Output the (x, y) coordinate of the center of the cell containing the given text.  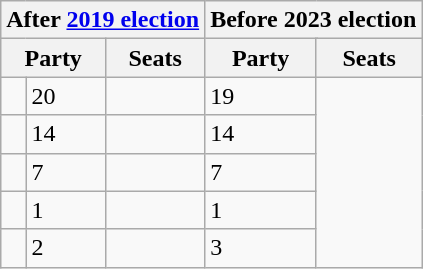
3 (261, 248)
After 2019 election (103, 20)
Before 2023 election (314, 20)
20 (66, 96)
19 (261, 96)
2 (66, 248)
